Detect which cell encompasses the target text, then output its (X, Y) center coordinate. 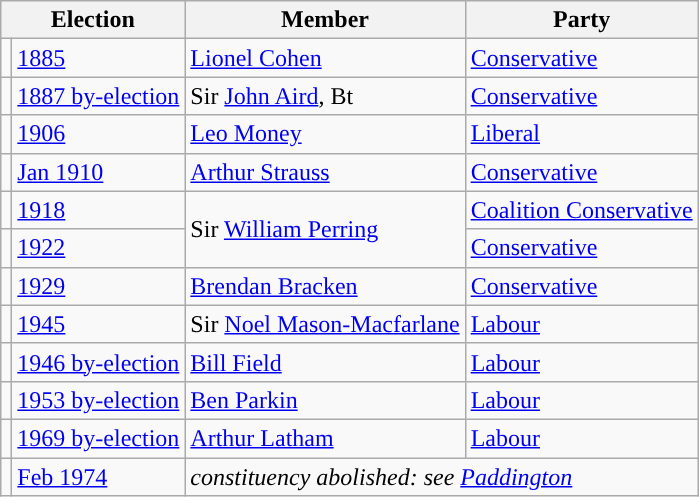
1922 (98, 248)
Brendan Bracken (325, 286)
Party (582, 20)
Sir William Perring (325, 229)
Feb 1974 (98, 477)
Lionel Cohen (325, 58)
1969 by-election (98, 438)
Arthur Latham (325, 438)
Jan 1910 (98, 172)
1918 (98, 210)
Coalition Conservative (582, 210)
1887 by-election (98, 96)
1953 by-election (98, 400)
Sir Noel Mason-Macfarlane (325, 324)
Leo Money (325, 134)
Liberal (582, 134)
1906 (98, 134)
1885 (98, 58)
Sir John Aird, Bt (325, 96)
1929 (98, 286)
1945 (98, 324)
Arthur Strauss (325, 172)
1946 by-election (98, 362)
Bill Field (325, 362)
constituency abolished: see Paddington (442, 477)
Member (325, 20)
Election (93, 20)
Ben Parkin (325, 400)
